For the text-containing cell, return its midpoint in [X, Y] coordinate format. 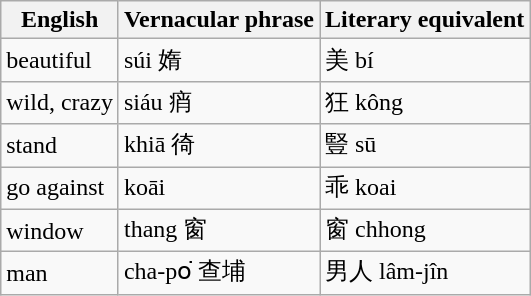
stand [60, 146]
siáu 痟 [218, 102]
Vernacular phrase [218, 20]
乖 koai [425, 188]
美 bí [425, 60]
wild, crazy [60, 102]
koāi [218, 188]
beautiful [60, 60]
thang 窗 [218, 230]
cha-po͘ 查埔 [218, 274]
window [60, 230]
男人 lâm-jîn [425, 274]
狂 kông [425, 102]
Literary equivalent [425, 20]
khiā 徛 [218, 146]
豎 sū [425, 146]
man [60, 274]
go against [60, 188]
súi 媠 [218, 60]
窗 chhong [425, 230]
English [60, 20]
